Return the (X, Y) coordinate for the center point of the cell that contains the specified text.  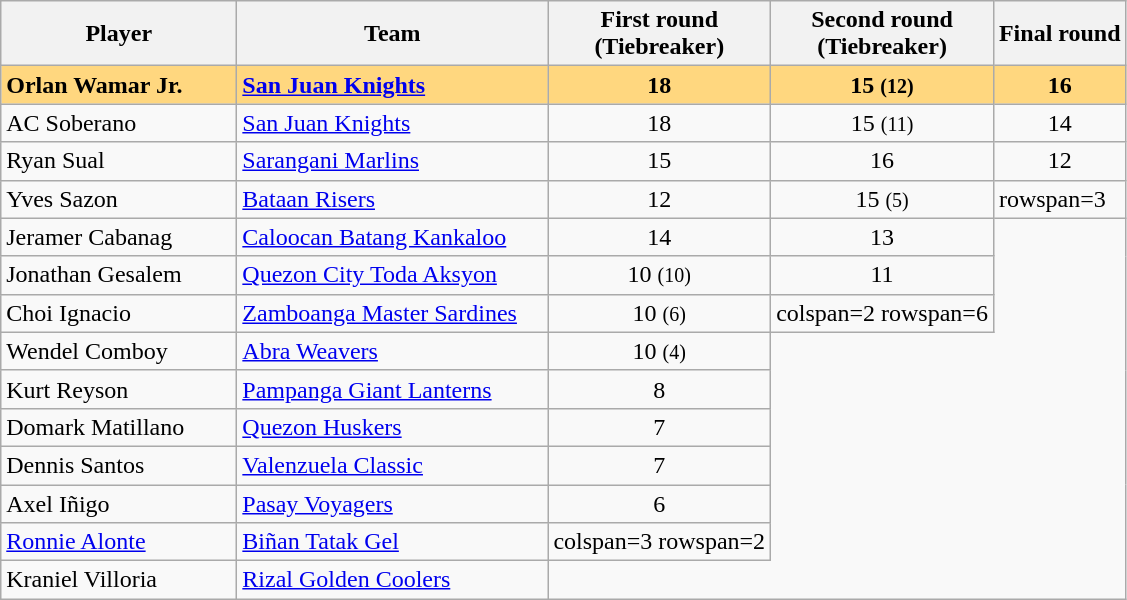
6 (660, 503)
13 (882, 237)
Jonathan Gesalem (119, 275)
Final round (1060, 34)
15 (660, 161)
10 (10) (660, 275)
Choi Ignacio (119, 313)
colspan=3 rowspan=2 (660, 542)
Quezon City Toda Aksyon (392, 275)
Team (392, 34)
Orlan Wamar Jr. (119, 85)
Sarangani Marlins (392, 161)
Player (119, 34)
colspan=2 rowspan=6 (882, 313)
11 (882, 275)
15 (11) (882, 123)
Pasay Voyagers (392, 503)
Wendel Comboy (119, 351)
15 (12) (882, 85)
Second round (Tiebreaker) (882, 34)
15 (5) (882, 199)
8 (660, 389)
Valenzuela Classic (392, 465)
Jeramer Cabanag (119, 237)
Kraniel Villoria (119, 580)
Dennis Santos (119, 465)
10 (6) (660, 313)
Ronnie Alonte (119, 542)
Kurt Reyson (119, 389)
Zamboanga Master Sardines (392, 313)
Axel Iñigo (119, 503)
Domark Matillano (119, 427)
Ryan Sual (119, 161)
10 (4) (660, 351)
Yves Sazon (119, 199)
Quezon Huskers (392, 427)
Biñan Tatak Gel (392, 542)
AC Soberano (119, 123)
Caloocan Batang Kankaloo (392, 237)
Abra Weavers (392, 351)
rowspan=3 (1060, 199)
Bataan Risers (392, 199)
Pampanga Giant Lanterns (392, 389)
Rizal Golden Coolers (392, 580)
First round (Tiebreaker) (660, 34)
